Search for the cell housing the specified text and yield its [x, y] center coordinate. 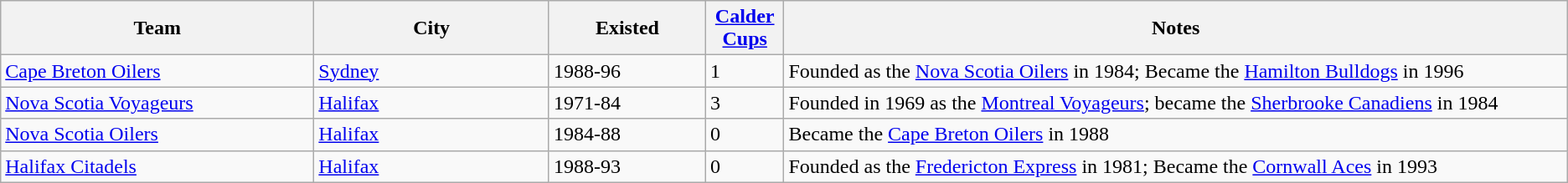
Notes [1176, 28]
1988-93 [627, 166]
Sydney [432, 71]
3 [745, 103]
1971-84 [627, 103]
Existed [627, 28]
1984-88 [627, 135]
Nova Scotia Oilers [157, 135]
1988-96 [627, 71]
Became the Cape Breton Oilers in 1988 [1176, 135]
Cape Breton Oilers [157, 71]
Founded as the Nova Scotia Oilers in 1984; Became the Hamilton Bulldogs in 1996 [1176, 71]
Founded in 1969 as the Montreal Voyageurs; became the Sherbrooke Canadiens in 1984 [1176, 103]
City [432, 28]
Team [157, 28]
1 [745, 71]
Founded as the Fredericton Express in 1981; Became the Cornwall Aces in 1993 [1176, 166]
Nova Scotia Voyageurs [157, 103]
Calder Cups [745, 28]
Halifax Citadels [157, 166]
